Return the [X, Y] coordinate for the center point of the cell that contains the specified text.  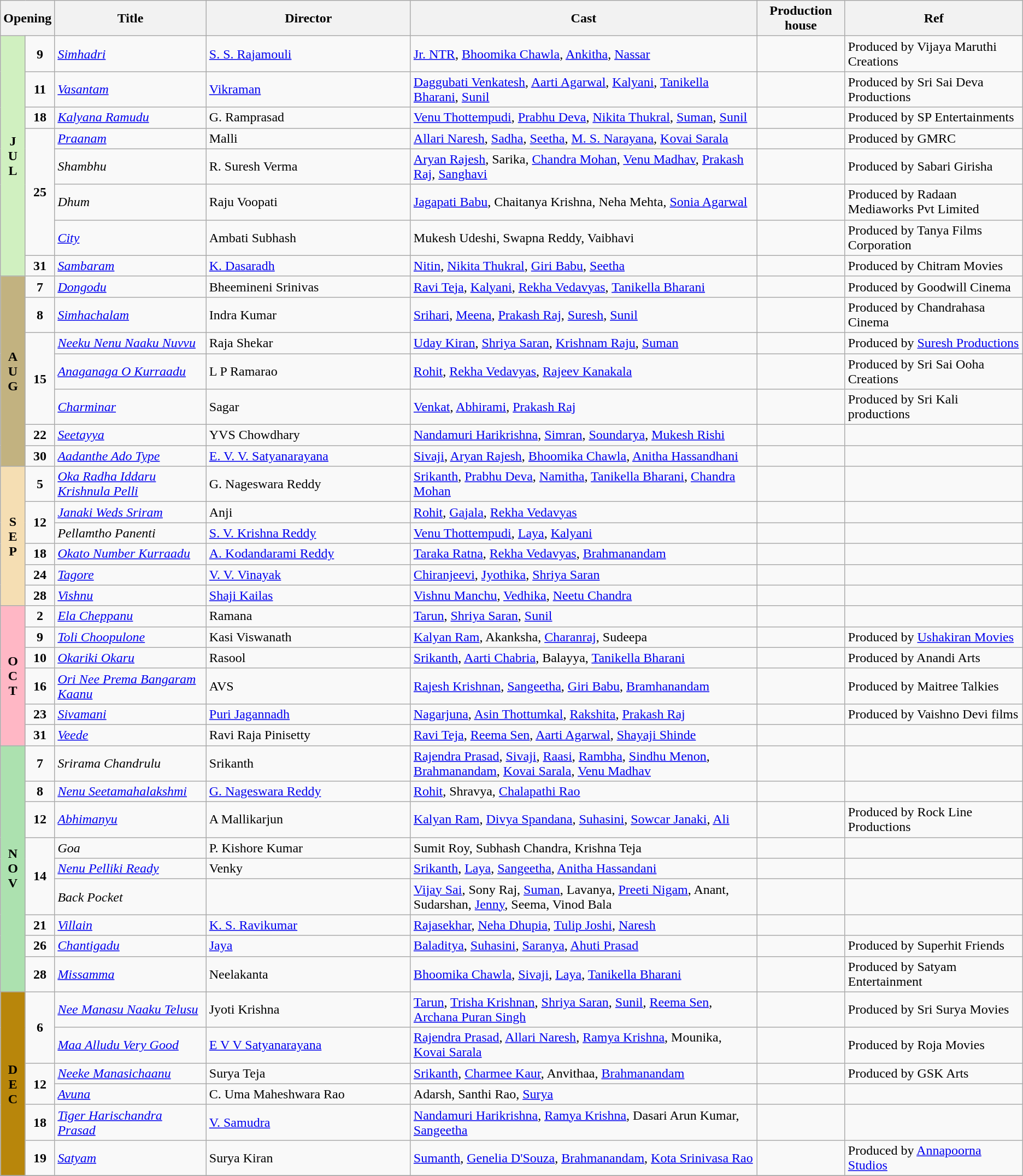
Srirama Chandrulu [130, 763]
Produced by Satyam Entertainment [933, 974]
Produced by SP Entertainments [933, 118]
Abhimanyu [130, 820]
Maa Alludu Very Good [130, 1045]
25 [40, 191]
Avuna [130, 1094]
Sivaji, Aryan Rajesh, Bhoomika Chawla, Anitha Hassandhani [584, 456]
26 [40, 946]
Veede [130, 735]
Produced by Roja Movies [933, 1045]
Srikanth, Laya, Sangeetha, Anitha Hassandani [584, 869]
Nitin, Nikita Thukral, Giri Babu, Seetha [584, 266]
Produced by GMRC [933, 138]
Rohit, Rekha Vedavyas, Rajeev Kanakala [584, 371]
Jaya [308, 946]
Okariki Okaru [130, 658]
Venu Thottempudi, Prabhu Deva, Nikita Thukral, Suman, Sunil [584, 118]
Dongodu [130, 286]
Nagarjuna, Asin Thottumkal, Rakshita, Prakash Raj [584, 714]
21 [40, 925]
Villain [130, 925]
Srihari, Meena, Prakash Raj, Suresh, Sunil [584, 315]
Ref [933, 19]
6 [40, 1027]
Malli [308, 138]
Produced by Tanya Films Corporation [933, 237]
Tarun, Shriya Saran, Sunil [584, 616]
Produced by Chitram Movies [933, 266]
Seetayya [130, 435]
Puri Jagannadh [308, 714]
Kalyana Ramudu [130, 118]
Venkat, Abhirami, Prakash Raj [584, 407]
Ambati Subhash [308, 237]
Produced by Sri Sai Ooha Creations [933, 371]
Director [308, 19]
NOV [13, 869]
A Mallikarjun [308, 820]
Title [130, 19]
Produced by Sri Surya Movies [933, 1009]
Produced by Sabari Girisha [933, 166]
10 [40, 658]
K. Dasaradh [308, 266]
Produced by Chandrahasa Cinema [933, 315]
Indra Kumar [308, 315]
Anaganaga O Kurraadu [130, 371]
Opening [27, 19]
Venky [308, 869]
Produced by Superhit Friends [933, 946]
YVS Chowdhary [308, 435]
AUG [13, 371]
Toli Choopulone [130, 637]
Produced by Vaishno Devi films [933, 714]
Produced by Sri Kali productions [933, 407]
14 [40, 876]
Okato Number Kurraadu [130, 554]
Produced by Goodwill Cinema [933, 286]
Baladitya, Suhasini, Saranya, Ahuti Prasad [584, 946]
Srikanth, Aarti Chabria, Balayya, Tanikella Bharani [584, 658]
Vasantam [130, 90]
Kasi Viswanath [308, 637]
Neeku Nenu Naaku Nuvvu [130, 343]
Tagore [130, 575]
Anji [308, 512]
Produced by Suresh Productions [933, 343]
Venu Thottempudi, Laya, Kalyani [584, 533]
Kalyan Ram, Akanksha, Charanraj, Sudeepa [584, 637]
Production house [801, 19]
C. Uma Maheshwara Rao [308, 1094]
Ravi Raja Pinisetty [308, 735]
Cast [584, 19]
Produced by Maitree Talkies [933, 686]
Vishnu Manchu, Vedhika, Neetu Chandra [584, 595]
5 [40, 484]
E. V. V. Satyanarayana [308, 456]
Vijay Sai, Sony Raj, Suman, Lavanya, Preeti Nigam, Anant, Sudarshan, Jenny, Seema, Vinod Bala [584, 897]
11 [40, 90]
Surya Teja [308, 1073]
Nandamuri Harikrishna, Ramya Krishna, Dasari Arun Kumar, Sangeetha [584, 1122]
OCT [13, 676]
Allari Naresh, Sadha, Seetha, M. S. Narayana, Kovai Sarala [584, 138]
Aadanthe Ado Type [130, 456]
Raju Voopati [308, 202]
Srikanth, Charmee Kaur, Anvithaa, Brahmanandam [584, 1073]
Jyoti Krishna [308, 1009]
2 [40, 616]
Nee Manasu Naaku Telusu [130, 1009]
Srikanth, Prabhu Deva, Namitha, Tanikella Bharani, Chandra Mohan [584, 484]
Pellamtho Panenti [130, 533]
Tiger Harischandra Prasad [130, 1122]
Produced by Rock Line Productions [933, 820]
19 [40, 1158]
Aryan Rajesh, Sarika, Chandra Mohan, Venu Madhav, Prakash Raj, Sanghavi [584, 166]
Neelakanta [308, 974]
G. Ramprasad [308, 118]
16 [40, 686]
SEP [13, 536]
Goa [130, 848]
Nenu Seetamahalakshmi [130, 792]
Bheemineni Srinivas [308, 286]
Satyam [130, 1158]
Srikanth [308, 763]
DEC [13, 1084]
Produced by Annapoorna Studios [933, 1158]
Produced by Vijaya Maruthi Creations [933, 54]
15 [40, 378]
V. V. Vinayak [308, 575]
AVS [308, 686]
Ravi Teja, Reema Sen, Aarti Agarwal, Shayaji Shinde [584, 735]
Neeke Manasichaanu [130, 1073]
A. Kodandarami Reddy [308, 554]
30 [40, 456]
Simhadri [130, 54]
Daggubati Venkatesh, Aarti Agarwal, Kalyani, Tanikella Bharani, Sunil [584, 90]
Tarun, Trisha Krishnan, Shriya Saran, Sunil, Reema Sen, Archana Puran Singh [584, 1009]
Ramana [308, 616]
Sumanth, Genelia D'Souza, Brahmanandam, Kota Srinivasa Rao [584, 1158]
Produced by Sri Sai Deva Productions [933, 90]
JUL [13, 156]
Missamma [130, 974]
Produced by Radaan Mediaworks Pvt Limited [933, 202]
Produced by Anandi Arts [933, 658]
Sambaram [130, 266]
Dhum [130, 202]
Adarsh, Santhi Rao, Surya [584, 1094]
Raja Shekar [308, 343]
Surya Kiran [308, 1158]
Back Pocket [130, 897]
Simhachalam [130, 315]
24 [40, 575]
22 [40, 435]
Ravi Teja, Kalyani, Rekha Vedavyas, Tanikella Bharani [584, 286]
V. Samudra [308, 1122]
Chiranjeevi, Jyothika, Shriya Saran [584, 575]
Rajasekhar, Neha Dhupia, Tulip Joshi, Naresh [584, 925]
Jr. NTR, Bhoomika Chawla, Ankitha, Nassar [584, 54]
Kalyan Ram, Divya Spandana, Suhasini, Sowcar Janaki, Ali [584, 820]
Rohit, Gajala, Rekha Vedavyas [584, 512]
Produced by GSK Arts [933, 1073]
L P Ramarao [308, 371]
Bhoomika Chawla, Sivaji, Laya, Tanikella Bharani [584, 974]
R. Suresh Verma [308, 166]
Uday Kiran, Shriya Saran, Krishnam Raju, Suman [584, 343]
Oka Radha Iddaru Krishnula Pelli [130, 484]
Sumit Roy, Subhash Chandra, Krishna Teja [584, 848]
S. V. Krishna Reddy [308, 533]
Chantigadu [130, 946]
E V V Satyanarayana [308, 1045]
Nenu Pelliki Ready [130, 869]
Nandamuri Harikrishna, Simran, Soundarya, Mukesh Rishi [584, 435]
K. S. Ravikumar [308, 925]
Ela Cheppanu [130, 616]
Ori Nee Prema Bangaram Kaanu [130, 686]
Rohit, Shravya, Chalapathi Rao [584, 792]
23 [40, 714]
Rajendra Prasad, Sivaji, Raasi, Rambha, Sindhu Menon, Brahmanandam, Kovai Sarala, Venu Madhav [584, 763]
Rasool [308, 658]
Jagapati Babu, Chaitanya Krishna, Neha Mehta, Sonia Agarwal [584, 202]
Charminar [130, 407]
Rajendra Prasad, Allari Naresh, Ramya Krishna, Mounika, Kovai Sarala [584, 1045]
Rajesh Krishnan, Sangeetha, Giri Babu, Bramhanandam [584, 686]
Shaji Kailas [308, 595]
Taraka Ratna, Rekha Vedavyas, Brahmanandam [584, 554]
Vishnu [130, 595]
Sivamani [130, 714]
Janaki Weds Sriram [130, 512]
Vikraman [308, 90]
Produced by Ushakiran Movies [933, 637]
P. Kishore Kumar [308, 848]
City [130, 237]
Sagar [308, 407]
Shambhu [130, 166]
S. S. Rajamouli [308, 54]
Praanam [130, 138]
Mukesh Udeshi, Swapna Reddy, Vaibhavi [584, 237]
